Extract the [X, Y] coordinate from the center of the cell holding the provided text.  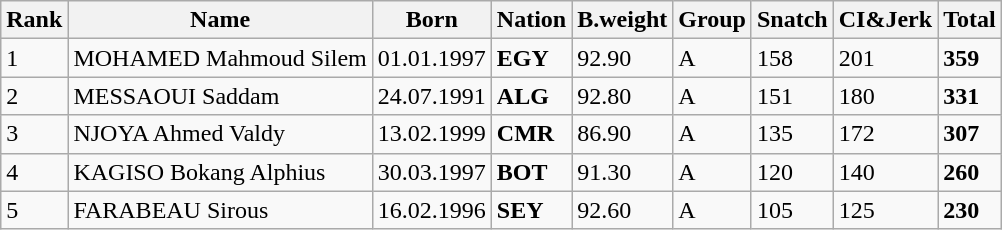
Rank [34, 20]
EGY [531, 58]
Nation [531, 20]
230 [970, 210]
172 [885, 134]
SEY [531, 210]
1 [34, 58]
4 [34, 172]
307 [970, 134]
92.90 [622, 58]
125 [885, 210]
13.02.1999 [432, 134]
FARABEAU Sirous [220, 210]
BOT [531, 172]
135 [792, 134]
24.07.1991 [432, 96]
92.60 [622, 210]
3 [34, 134]
359 [970, 58]
Group [712, 20]
331 [970, 96]
5 [34, 210]
86.90 [622, 134]
120 [792, 172]
Born [432, 20]
Total [970, 20]
NJOYA Ahmed Valdy [220, 134]
180 [885, 96]
CMR [531, 134]
Name [220, 20]
ALG [531, 96]
CI&Jerk [885, 20]
140 [885, 172]
91.30 [622, 172]
MOHAMED Mahmoud Silem [220, 58]
30.03.1997 [432, 172]
01.01.1997 [432, 58]
2 [34, 96]
201 [885, 58]
MESSAOUI Saddam [220, 96]
260 [970, 172]
Snatch [792, 20]
151 [792, 96]
92.80 [622, 96]
158 [792, 58]
B.weight [622, 20]
KAGISO Bokang Alphius [220, 172]
16.02.1996 [432, 210]
105 [792, 210]
